For the text-containing cell, return its midpoint in [X, Y] coordinate format. 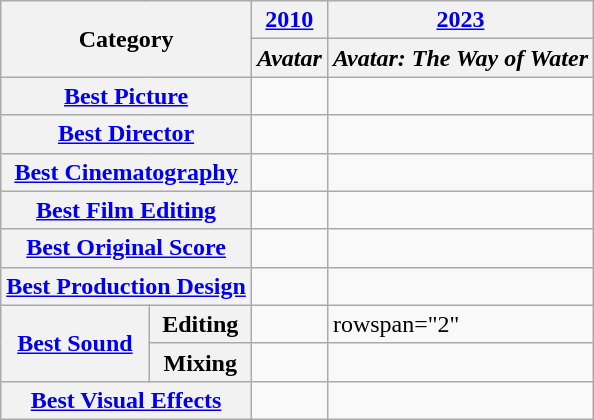
rowspan="2" [460, 324]
Best Picture [126, 96]
Avatar: The Way of Water [460, 58]
2023 [460, 20]
Best Original Score [126, 248]
Avatar [289, 58]
Best Director [126, 134]
Best Sound [75, 343]
2010 [289, 20]
Editing [200, 324]
Best Film Editing [126, 210]
Best Visual Effects [126, 400]
Best Production Design [126, 286]
Category [126, 39]
Mixing [200, 362]
Best Cinematography [126, 172]
